Provide the [x, y] coordinate of the cell's center where the given text is located.  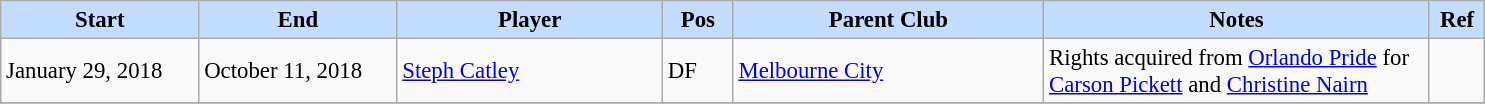
DF [698, 72]
Ref [1457, 20]
Rights acquired from Orlando Pride for Carson Pickett and Christine Nairn [1237, 72]
Notes [1237, 20]
Start [100, 20]
October 11, 2018 [298, 72]
January 29, 2018 [100, 72]
Steph Catley [530, 72]
Parent Club [888, 20]
Player [530, 20]
Melbourne City [888, 72]
Pos [698, 20]
End [298, 20]
